Determine the [X, Y] coordinate at the center of the cell enclosing the given text.  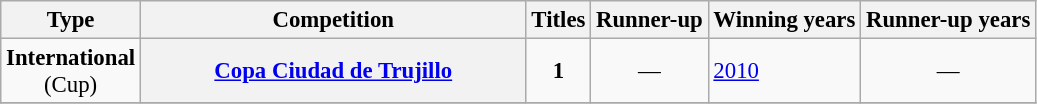
Runner-up [650, 20]
International(Cup) [71, 72]
Copa Ciudad de Trujillo [333, 72]
Winning years [784, 20]
Titles [558, 20]
Competition [333, 20]
Runner-up years [948, 20]
Type [71, 20]
2010 [784, 72]
1 [558, 72]
